Determine the [X, Y] coordinate at the center of the cell enclosing the given text.  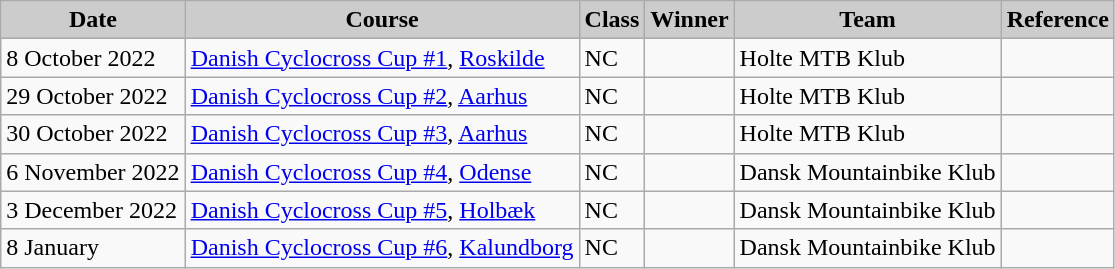
6 November 2022 [93, 172]
8 October 2022 [93, 58]
Danish Cyclocross Cup #5, Holbæk [382, 210]
Danish Cyclocross Cup #4, Odense [382, 172]
Danish Cyclocross Cup #1, Roskilde [382, 58]
29 October 2022 [93, 96]
Reference [1058, 20]
Team [868, 20]
Winner [690, 20]
30 October 2022 [93, 134]
Danish Cyclocross Cup #6, Kalundborg [382, 248]
Danish Cyclocross Cup #2, Aarhus [382, 96]
Class [612, 20]
8 January [93, 248]
Course [382, 20]
3 December 2022 [93, 210]
Date [93, 20]
Danish Cyclocross Cup #3, Aarhus [382, 134]
